Search for the cell housing the specified text and yield its (x, y) center coordinate. 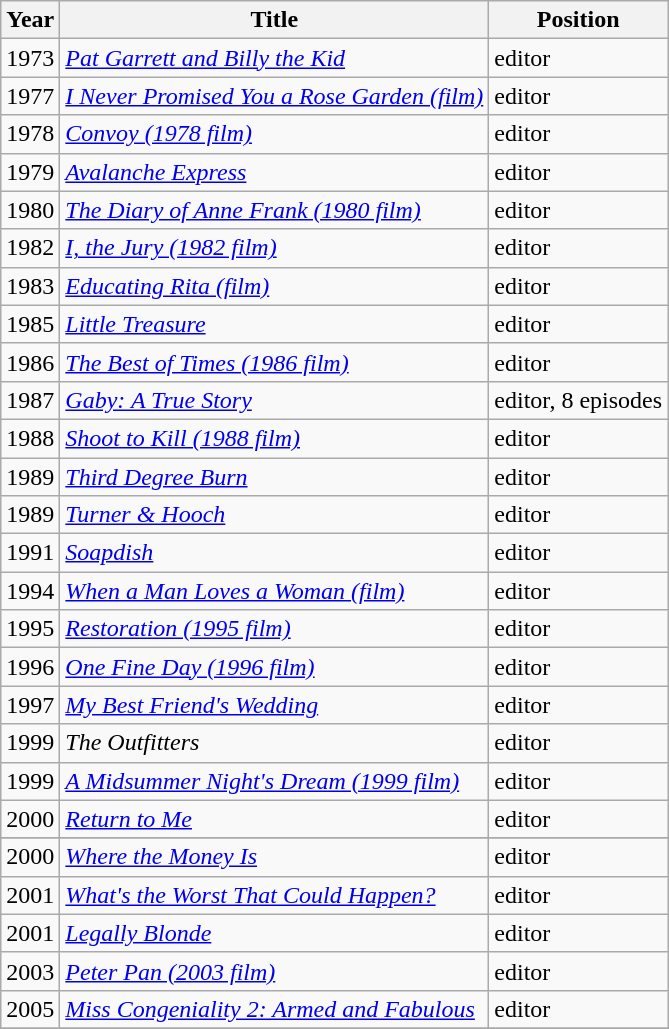
1997 (30, 705)
One Fine Day (1996 film) (274, 667)
1973 (30, 58)
Gaby: A True Story (274, 400)
1986 (30, 362)
Return to Me (274, 819)
Position (578, 20)
The Outfitters (274, 743)
Little Treasure (274, 324)
Third Degree Burn (274, 477)
Legally Blonde (274, 933)
Convoy (1978 film) (274, 134)
When a Man Loves a Woman (film) (274, 591)
Pat Garrett and Billy the Kid (274, 58)
2005 (30, 1009)
Shoot to Kill (1988 film) (274, 438)
1994 (30, 591)
1988 (30, 438)
1978 (30, 134)
What's the Worst That Could Happen? (274, 895)
Peter Pan (2003 film) (274, 971)
1995 (30, 629)
1979 (30, 172)
Title (274, 20)
1987 (30, 400)
1985 (30, 324)
editor, 8 episodes (578, 400)
I, the Jury (1982 film) (274, 248)
2003 (30, 971)
1991 (30, 553)
Turner & Hooch (274, 515)
A Midsummer Night's Dream (1999 film) (274, 781)
1977 (30, 96)
The Best of Times (1986 film) (274, 362)
1980 (30, 210)
I Never Promised You a Rose Garden (film) (274, 96)
1996 (30, 667)
1983 (30, 286)
1982 (30, 248)
Educating Rita (film) (274, 286)
Miss Congeniality 2: Armed and Fabulous (274, 1009)
Avalanche Express (274, 172)
Soapdish (274, 553)
Year (30, 20)
My Best Friend's Wedding (274, 705)
The Diary of Anne Frank (1980 film) (274, 210)
Restoration (1995 film) (274, 629)
Where the Money Is (274, 857)
